Return (X, Y) of the center of cell containing provided text 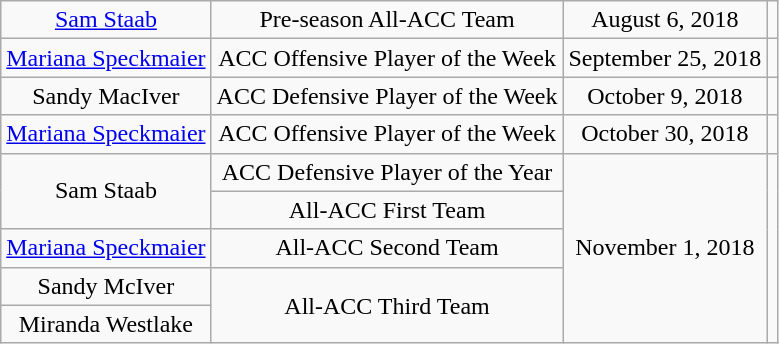
Pre-season All-ACC Team (387, 20)
All-ACC Third Team (387, 305)
ACC Defensive Player of the Year (387, 172)
October 30, 2018 (665, 134)
All-ACC Second Team (387, 248)
October 9, 2018 (665, 96)
All-ACC First Team (387, 210)
Sandy MacIver (106, 96)
September 25, 2018 (665, 58)
Miranda Westlake (106, 324)
ACC Defensive Player of the Week (387, 96)
November 1, 2018 (665, 248)
Sandy McIver (106, 286)
August 6, 2018 (665, 20)
